Provide the (x, y) coordinate of the cell's center where the given text is located.  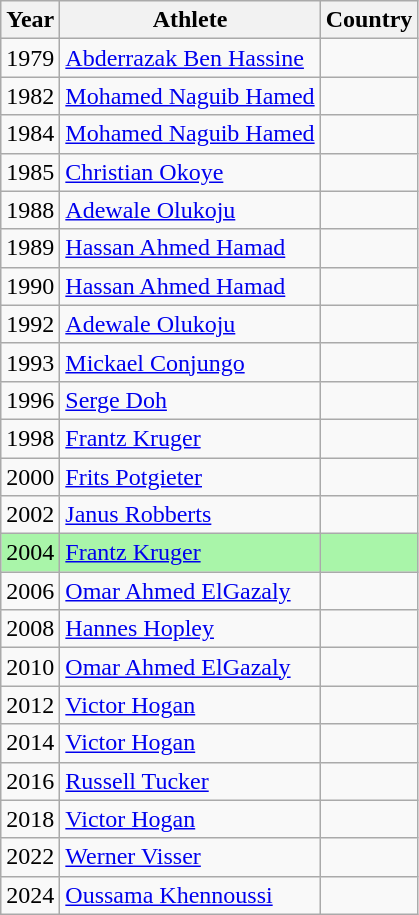
1996 (30, 400)
2008 (30, 629)
Abderrazak Ben Hassine (190, 58)
Oussama Khennoussi (190, 895)
1992 (30, 324)
Christian Okoye (190, 172)
1984 (30, 134)
Janus Robberts (190, 515)
2012 (30, 705)
1989 (30, 248)
2022 (30, 857)
Hannes Hopley (190, 629)
1993 (30, 362)
Athlete (190, 20)
2004 (30, 553)
2000 (30, 477)
Serge Doh (190, 400)
Russell Tucker (190, 781)
2002 (30, 515)
1982 (30, 96)
Year (30, 20)
Mickael Conjungo (190, 362)
2016 (30, 781)
1988 (30, 210)
1990 (30, 286)
1985 (30, 172)
Werner Visser (190, 857)
2010 (30, 667)
2018 (30, 819)
Frits Potgieter (190, 477)
Country (369, 20)
2024 (30, 895)
1998 (30, 438)
2014 (30, 743)
1979 (30, 58)
2006 (30, 591)
